Output the [x, y] coordinate of the center of the cell containing the given text.  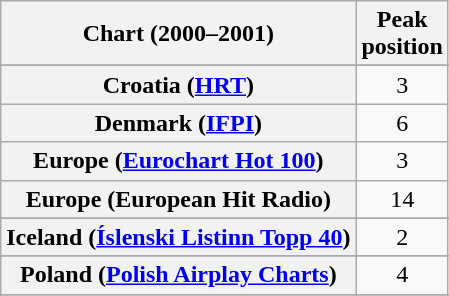
Denmark (IFPI) [178, 123]
Europe (Eurochart Hot 100) [178, 161]
Peakposition [402, 34]
6 [402, 123]
2 [402, 237]
Europe (European Hit Radio) [178, 199]
14 [402, 199]
Iceland (Íslenski Listinn Topp 40) [178, 237]
Poland (Polish Airplay Charts) [178, 275]
Croatia (HRT) [178, 85]
4 [402, 275]
Chart (2000–2001) [178, 34]
